Locate the cell with the specified text and output its [X, Y] center coordinate. 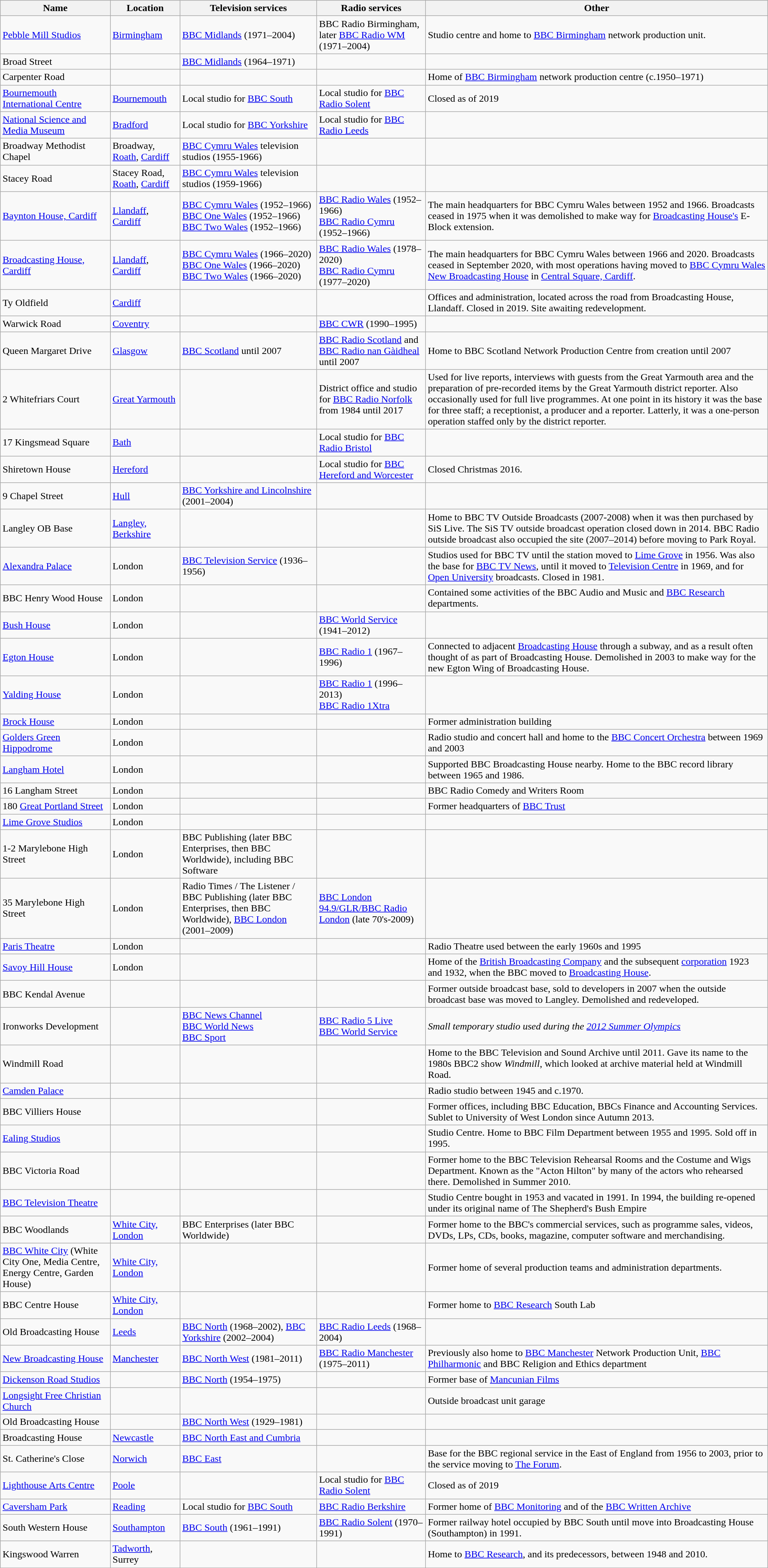
Radio Theatre used between the early 1960s and 1995 [597, 946]
Television services [249, 8]
Home to BBC Scotland Network Production Centre from creation until 2007 [597, 350]
Studio Centre. Home to BBC Film Department between 1955 and 1995. Sold off in 1995. [597, 1139]
Small temporary studio used during the 2012 Summer Olympics [597, 1026]
Poole [145, 1486]
Glasgow [145, 350]
Radio studio and concert hall and home to the BBC Concert Orchestra between 1969 and 2003 [597, 742]
BBC Radio Wales (1952–1966)BBC Radio Cymru (1952–1966) [371, 216]
Ty Oldfield [55, 303]
Former railway hotel occupied by BBC South until move into Broadcasting House (Southampton) in 1991. [597, 1527]
Brock House [55, 721]
BBC Midlands (1964–1971) [249, 62]
BBC Enterprises (later BBC Worldwide) [249, 1230]
Birmingham [145, 35]
Former base of Mancunian Films [597, 1380]
9 Chapel Street [55, 496]
BBC Radio Manchester (1975–2011) [371, 1358]
BBC Cymru Wales television studios (1959-1966) [249, 178]
Studio centre and home to BBC Birmingham network production unit. [597, 35]
New Broadcasting House [55, 1358]
Pebble Mill Studios [55, 35]
Lime Grove Studios [55, 822]
Former home to BBC Research South Lab [597, 1305]
Location [145, 8]
Ealing Studios [55, 1139]
BBC Radio Birmingham, later BBC Radio WM (1971–2004) [371, 35]
Kingswood Warren [55, 1554]
BBC Television Theatre [55, 1203]
Contained some activities of the BBC Audio and Music and BBC Research departments. [597, 598]
Baynton House, Cardiff [55, 216]
Offices and administration, located across the road from Broadcasting House, Llandaff. Closed in 2019. Site awaiting redevelopment. [597, 303]
Langham Hotel [55, 769]
Manchester [145, 1358]
BBC London 94.9/GLR/BBC Radio London (late 70's-2009) [371, 908]
Radio studio between 1945 and c.1970. [597, 1091]
Windmill Road [55, 1064]
BBC North West (1981–2011) [249, 1358]
BBC Woodlands [55, 1230]
BBC Radio Leeds (1968–2004) [371, 1331]
Home of BBC Birmingham network production centre (c.1950–1971) [597, 77]
Former home to the BBC's commercial services, such as programme sales, videos, DVDs, LPs, CDs, books, magazine, computer software and merchandising. [597, 1230]
Queen Margaret Drive [55, 350]
BBC Radio Berkshire [371, 1506]
Outside broadcast unit garage [597, 1401]
Radio services [371, 8]
180 Great Portland Street [55, 806]
Stacey Road, Roath, Cardiff [145, 178]
Name [55, 8]
Bradford [145, 125]
Broadcasting House [55, 1438]
BBC Radio Scotland and BBC Radio nan Gàidheal until 2007 [371, 350]
BBC Midlands (1971–2004) [249, 35]
Previously also home to BBC Manchester Network Production Unit, BBC Philharmonic and BBC Religion and Ethics department [597, 1358]
Coventry [145, 324]
BBC CWR (1990–1995) [371, 324]
Great Yarmouth [145, 399]
Southampton [145, 1527]
BBC East [249, 1458]
Former outside broadcast base, sold to developers in 2007 when the outside broadcast base was moved to Langley. Demolished and redeveloped. [597, 994]
St. Catherine's Close [55, 1458]
BBC North (1968–2002), BBC Yorkshire (2002–2004) [249, 1331]
Ironworks Development [55, 1026]
Norwich [145, 1458]
Broadway, Roath, Cardiff [145, 152]
Radio Times / The Listener / BBC Publishing (later BBC Enterprises, then BBC Worldwide), BBC London (2001–2009) [249, 908]
Home of the British Broadcasting Company and the subsequent corporation 1923 and 1932, when the BBC moved to Broadcasting House. [597, 967]
Former home of several production teams and administration departments. [597, 1267]
Former home of BBC Monitoring and of the BBC Written Archive [597, 1506]
BBC Television Service (1936–1956) [249, 566]
BBC Cymru Wales (1966–2020)BBC One Wales (1966–2020)BBC Two Wales (1966–2020) [249, 265]
Local studio for BBC Yorkshire [249, 125]
BBC Cymru Wales television studios (1955-1966) [249, 152]
Bournemouth [145, 98]
BBC Henry Wood House [55, 598]
BBC Radio 1 (1996–2013)BBC Radio 1Xtra [371, 695]
Bath [145, 443]
Reading [145, 1506]
Langley OB Base [55, 528]
Hull [145, 496]
2 Whitefriars Court [55, 399]
BBC Radio 5 LiveBBC World Service [371, 1026]
Home to BBC Research, and its predecessors, between 1948 and 2010. [597, 1554]
BBC Scotland until 2007 [249, 350]
Lighthouse Arts Centre [55, 1486]
Leeds [145, 1331]
Carpenter Road [55, 77]
16 Langham Street [55, 790]
Bush House [55, 625]
Longsight Free Christian Church [55, 1401]
Bournemouth International Centre [55, 98]
Hereford [145, 469]
District office and studio for BBC Radio Norfolk from 1984 until 2017 [371, 399]
1-2 Marylebone High Street [55, 854]
Broad Street [55, 62]
BBC Radio Solent (1970–1991) [371, 1527]
Other [597, 8]
Local studio for BBC Hereford and Worcester [371, 469]
BBC Radio Comedy and Writers Room [597, 790]
Dickenson Road Studios [55, 1380]
35 Marylebone High Street [55, 908]
Newcastle [145, 1438]
Former offices, including BBC Education, BBCs Finance and Accounting Services. Sublet to University of West London since Autumn 2013. [597, 1112]
Shiretown House [55, 469]
Former headquarters of BBC Trust [597, 806]
BBC North (1954–1975) [249, 1380]
Studio Centre bought in 1953 and vacated in 1991. In 1994, the building re-opened under its original name of The Shepherd's Bush Empire [597, 1203]
BBC Radio 1 (1967–1996) [371, 657]
Caversham Park [55, 1506]
Camden Palace [55, 1091]
Savoy Hill House [55, 967]
National Science and Media Museum [55, 125]
BBC Cymru Wales (1952–1966)BBC One Wales (1952–1966)BBC Two Wales (1952–1966) [249, 216]
Base for the BBC regional service in the East of England from 1956 to 2003, prior to the service moving to The Forum. [597, 1458]
Broadcasting House, Cardiff [55, 265]
BBC Kendal Avenue [55, 994]
Local studio for BBC Radio Bristol [371, 443]
Stacey Road [55, 178]
BBC North East and Cumbria [249, 1438]
Alexandra Palace [55, 566]
Local studio for BBC Radio Leeds [371, 125]
Supported BBC Broadcasting House nearby. Home to the BBC record library between 1965 and 1986. [597, 769]
Closed Christmas 2016. [597, 469]
BBC Victoria Road [55, 1171]
Langley, Berkshire [145, 528]
Warwick Road [55, 324]
Cardiff [145, 303]
BBC South (1961–1991) [249, 1527]
BBC White City (White City One, Media Centre, Energy Centre, Garden House) [55, 1267]
Yalding House [55, 695]
South Western House [55, 1527]
17 Kingsmead Square [55, 443]
Tadworth, Surrey [145, 1554]
Broadway Methodist Chapel [55, 152]
BBC Yorkshire and Lincolnshire (2001–2004) [249, 496]
Egton House [55, 657]
BBC Publishing (later BBC Enterprises, then BBC Worldwide), including BBC Software [249, 854]
BBC News ChannelBBC World NewsBBC Sport [249, 1026]
BBC Villiers House [55, 1112]
BBC World Service (1941–2012) [371, 625]
Former administration building [597, 721]
Golders Green Hippodrome [55, 742]
BBC Centre House [55, 1305]
BBC Radio Wales (1978–2020)BBC Radio Cymru (1977–2020) [371, 265]
Paris Theatre [55, 946]
BBC North West (1929–1981) [249, 1422]
